Pinpoint the cell where the given text exists, returning its (x, y) midpoint coordinate. 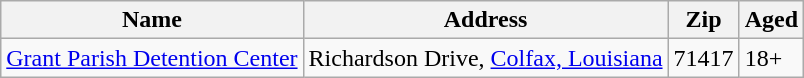
18+ (771, 58)
71417 (704, 58)
Name (152, 20)
Aged (771, 20)
Address (486, 20)
Richardson Drive, Colfax, Louisiana (486, 58)
Zip (704, 20)
Grant Parish Detention Center (152, 58)
